Identify which cell holds the provided text, then report its [X, Y] central coordinate. 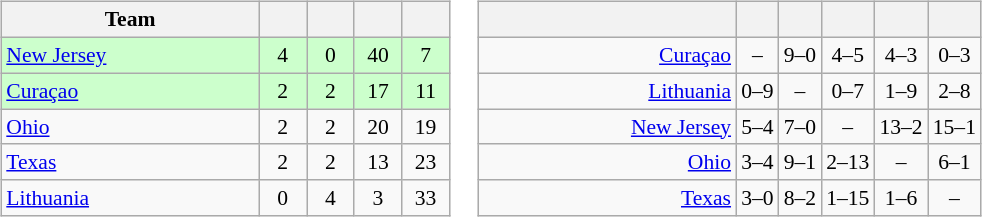
3–0 [758, 198]
23 [426, 162]
40 [378, 55]
3 [378, 198]
13–2 [900, 127]
Team [130, 20]
2–13 [848, 162]
1–15 [848, 198]
0–3 [954, 55]
7 [426, 55]
9–1 [800, 162]
1–9 [900, 91]
7–0 [800, 127]
5–4 [758, 127]
0–7 [848, 91]
2–8 [954, 91]
20 [378, 127]
9–0 [800, 55]
15–1 [954, 127]
13 [378, 162]
19 [426, 127]
11 [426, 91]
1–6 [900, 198]
8–2 [800, 198]
4–5 [848, 55]
33 [426, 198]
3–4 [758, 162]
4–3 [900, 55]
6–1 [954, 162]
17 [378, 91]
0–9 [758, 91]
